Provide the (X, Y) coordinate of the cell's center where the given text is located.  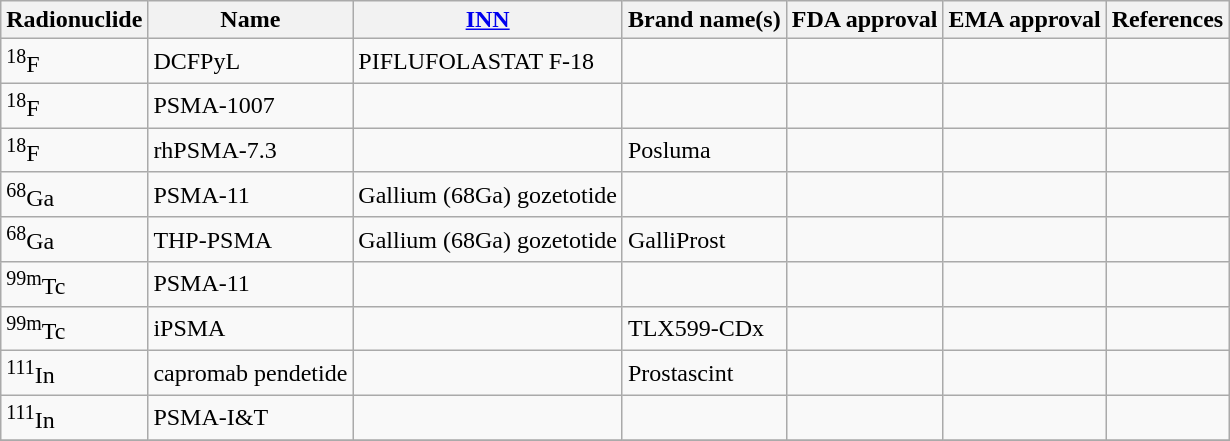
FDA approval (864, 20)
Prostascint (704, 374)
INN (488, 20)
Radionuclide (74, 20)
Brand name(s) (704, 20)
References (1168, 20)
PSMA-1007 (250, 106)
PSMA-I&T (250, 418)
THP-PSMA (250, 240)
Posluma (704, 150)
capromab pendetide (250, 374)
PIFLUFOLASTAT F-18 (488, 62)
EMA approval (1024, 20)
rhPSMA-7.3 (250, 150)
DCFPyL (250, 62)
iPSMA (250, 328)
TLX599-CDx (704, 328)
Name (250, 20)
GalliProst (704, 240)
